Search for the cell housing the specified text and yield its (x, y) center coordinate. 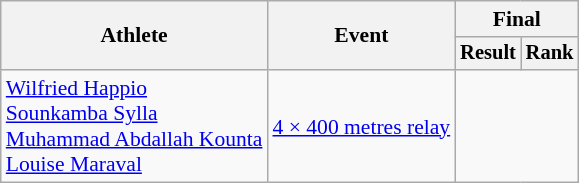
Event (361, 36)
Wilfried HappioSounkamba SyllaMuhammad Abdallah KountaLouise Maraval (134, 126)
Rank (550, 54)
Athlete (134, 36)
Result (488, 54)
Final (516, 19)
4 × 400 metres relay (361, 126)
